Identify which cell holds the provided text, then report its (x, y) central coordinate. 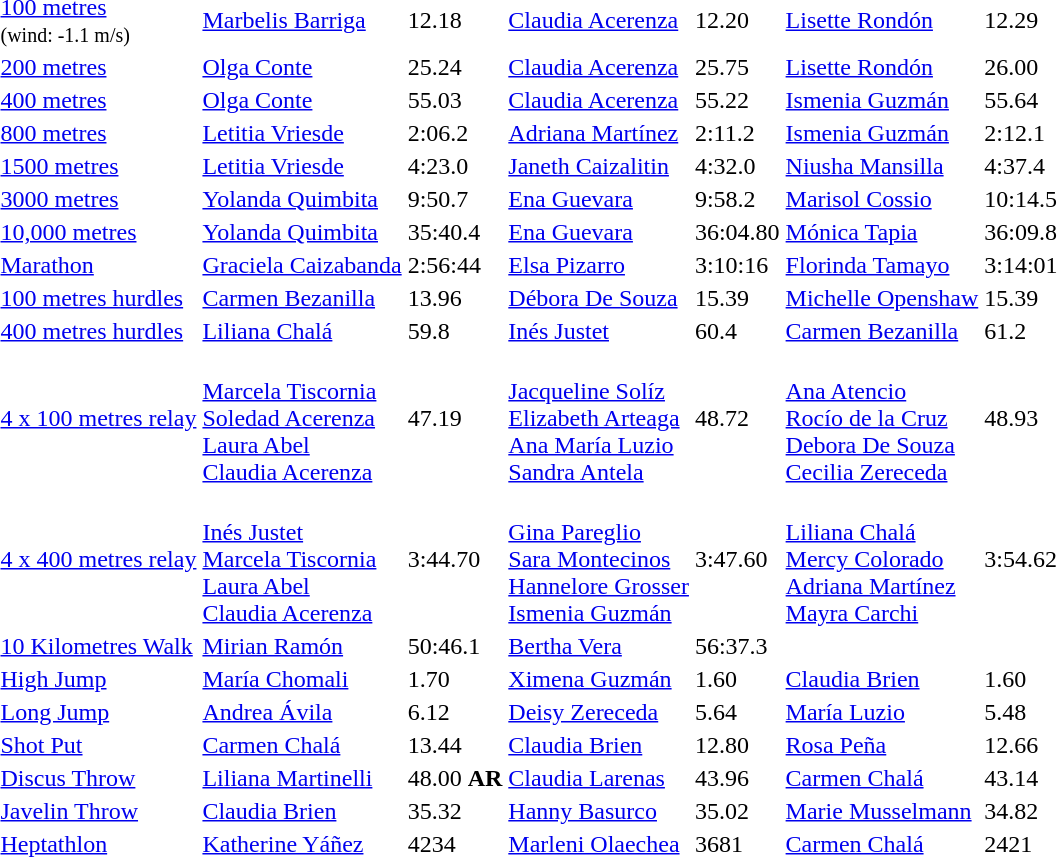
13.96 (455, 298)
56:37.3 (737, 646)
Débora De Souza (599, 298)
9:58.2 (737, 199)
Hanny Basurco (599, 811)
Claudia Larenas (599, 778)
Mirian Ramón (302, 646)
Jacqueline SolízElizabeth ArteagaAna María LuzioSandra Antela (599, 418)
1.70 (455, 679)
2:06.2 (455, 133)
5.64 (737, 712)
3:47.60 (737, 559)
48.72 (737, 418)
25.75 (737, 67)
13.44 (455, 745)
55.22 (737, 100)
36:04.80 (737, 232)
4:32.0 (737, 166)
2:11.2 (737, 133)
Michelle Openshaw (882, 298)
Liliana Chalá (302, 331)
55.03 (455, 100)
35:40.4 (455, 232)
2:56:44 (455, 265)
Liliana Martinelli (302, 778)
Gina PareglioSara MontecinosHannelore GrosserIsmenia Guzmán (599, 559)
Mónica Tapia (882, 232)
12.80 (737, 745)
Lisette Rondón (882, 67)
60.4 (737, 331)
1.60 (737, 679)
3:44.70 (455, 559)
Inés JustetMarcela TiscorniaLaura AbelClaudia Acerenza (302, 559)
50:46.1 (455, 646)
Liliana ChaláMercy ColoradoAdriana MartínezMayra Carchi (882, 559)
Janeth Caizalitin (599, 166)
48.00 AR (455, 778)
Graciela Caizabanda (302, 265)
María Luzio (882, 712)
Bertha Vera (599, 646)
3:10:16 (737, 265)
Adriana Martínez (599, 133)
Ana AtencioRocío de la CruzDebora De SouzaCecilia Zereceda (882, 418)
Rosa Peña (882, 745)
Inés Justet (599, 331)
Marie Musselmann (882, 811)
Florinda Tamayo (882, 265)
35.32 (455, 811)
43.96 (737, 778)
Deisy Zereceda (599, 712)
15.39 (737, 298)
Andrea Ávila (302, 712)
59.8 (455, 331)
Niusha Mansilla (882, 166)
Ximena Guzmán (599, 679)
25.24 (455, 67)
Elsa Pizarro (599, 265)
6.12 (455, 712)
María Chomali (302, 679)
Marcela TiscorniaSoledad AcerenzaLaura AbelClaudia Acerenza (302, 418)
35.02 (737, 811)
47.19 (455, 418)
9:50.7 (455, 199)
Marisol Cossio (882, 199)
4:23.0 (455, 166)
